Scan for the cell matching the given text and deliver its [x, y] coordinate at center. 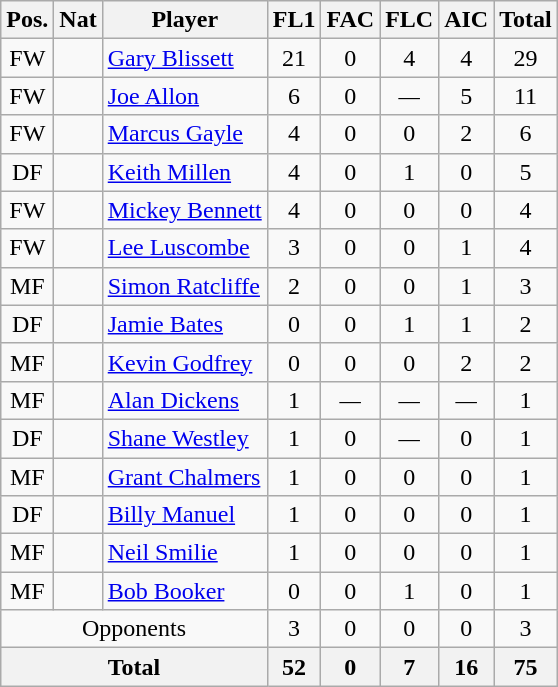
Marcus Gayle [184, 134]
75 [526, 667]
FAC [350, 20]
Gary Blissett [184, 58]
7 [410, 667]
Simon Ratcliffe [184, 286]
FL1 [294, 20]
Kevin Godfrey [184, 362]
Player [184, 20]
Jamie Bates [184, 324]
16 [466, 667]
Lee Luscombe [184, 248]
FLC [410, 20]
52 [294, 667]
Keith Millen [184, 172]
21 [294, 58]
Mickey Bennett [184, 210]
AIC [466, 20]
Neil Smilie [184, 553]
11 [526, 96]
Bob Booker [184, 591]
Billy Manuel [184, 515]
Pos. [28, 20]
Shane Westley [184, 438]
Alan Dickens [184, 400]
Nat [78, 20]
29 [526, 58]
Grant Chalmers [184, 477]
Opponents [134, 629]
Joe Allon [184, 96]
